Return the [x, y] coordinate for the center point of the cell that contains the specified text.  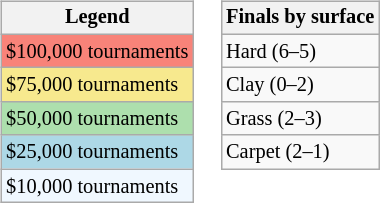
Carpet (2–1) [300, 152]
Finals by surface [300, 18]
$50,000 tournaments [97, 119]
$10,000 tournaments [97, 186]
$75,000 tournaments [97, 85]
$25,000 tournaments [97, 152]
Hard (6–5) [300, 51]
Legend [97, 18]
Clay (0–2) [300, 85]
$100,000 tournaments [97, 51]
Grass (2–3) [300, 119]
